For the text-containing cell, return its midpoint in (x, y) coordinate format. 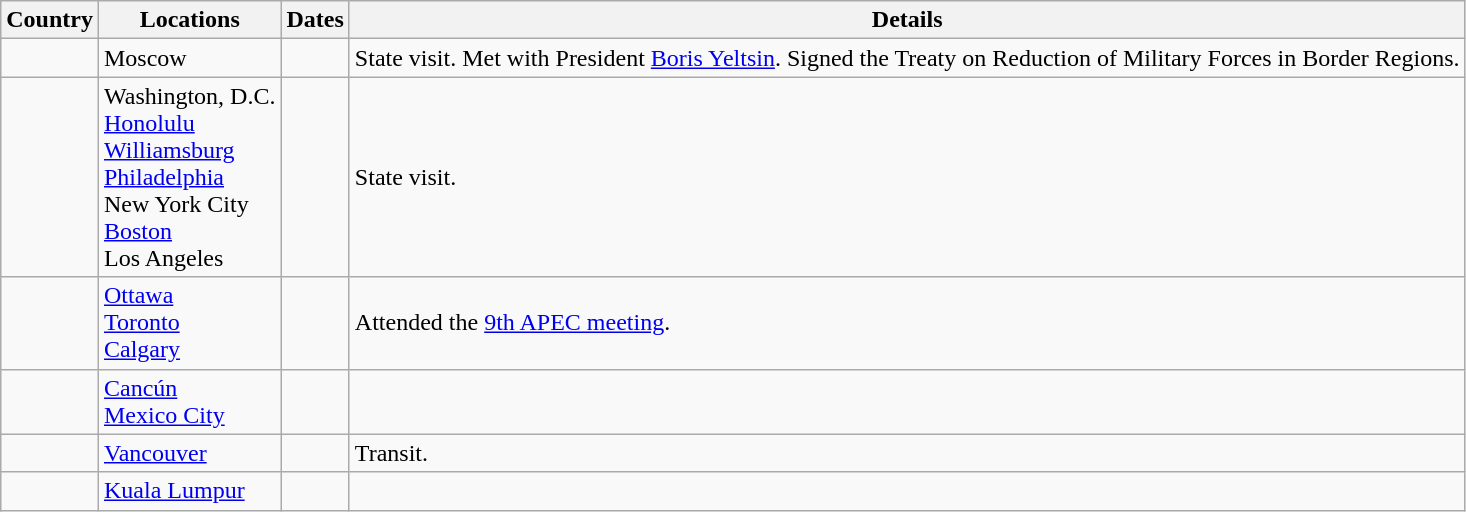
Locations (189, 20)
Washington, D.C.HonoluluWilliamsburgPhiladelphiaNew York CityBostonLos Angeles (189, 177)
CancúnMexico City (189, 402)
OttawaTorontoCalgary (189, 323)
Dates (315, 20)
State visit. Met with President Boris Yeltsin. Signed the Treaty on Reduction of Military Forces in Border Regions. (907, 58)
Kuala Lumpur (189, 491)
Vancouver (189, 453)
Moscow (189, 58)
Details (907, 20)
State visit. (907, 177)
Attended the 9th APEC meeting. (907, 323)
Country (50, 20)
Transit. (907, 453)
